Identify which cell holds the provided text, then report its (X, Y) central coordinate. 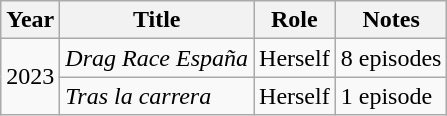
Year (30, 20)
Role (295, 20)
Notes (391, 20)
Drag Race España (157, 58)
1 episode (391, 96)
Tras la carrera (157, 96)
Title (157, 20)
2023 (30, 77)
8 episodes (391, 58)
